From the cell containing the given text, extract its center point as [X, Y] coordinate. 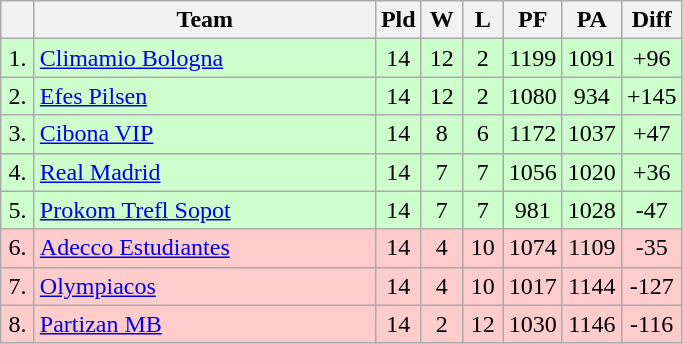
1. [18, 58]
Adecco Estudiantes [204, 248]
1172 [532, 134]
1017 [532, 286]
Pld [398, 20]
3. [18, 134]
Efes Pilsen [204, 96]
6 [482, 134]
1109 [592, 248]
2. [18, 96]
1080 [532, 96]
PA [592, 20]
+36 [652, 172]
6. [18, 248]
4. [18, 172]
W [442, 20]
Diff [652, 20]
7. [18, 286]
1030 [532, 324]
1020 [592, 172]
+96 [652, 58]
1144 [592, 286]
Partizan MB [204, 324]
8. [18, 324]
981 [532, 210]
8 [442, 134]
-127 [652, 286]
1056 [532, 172]
L [482, 20]
Cibona VIP [204, 134]
Climamio Bologna [204, 58]
-116 [652, 324]
1091 [592, 58]
5. [18, 210]
Team [204, 20]
PF [532, 20]
Real Madrid [204, 172]
1028 [592, 210]
1199 [532, 58]
+47 [652, 134]
1146 [592, 324]
1074 [532, 248]
Olympiacos [204, 286]
Prokom Trefl Sopot [204, 210]
-35 [652, 248]
1037 [592, 134]
-47 [652, 210]
+145 [652, 96]
934 [592, 96]
